Capture the cell that displays the provided text and extract its [X, Y] central coordinate. 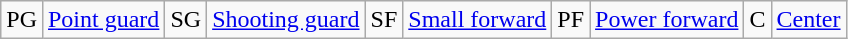
SF [384, 20]
C [758, 20]
Point guard [103, 20]
PG [22, 20]
Shooting guard [286, 20]
PF [571, 20]
Power forward [667, 20]
Small forward [478, 20]
SG [186, 20]
Center [808, 20]
